Find where the given text appears and provide that cell's center as [X, Y] coordinate. 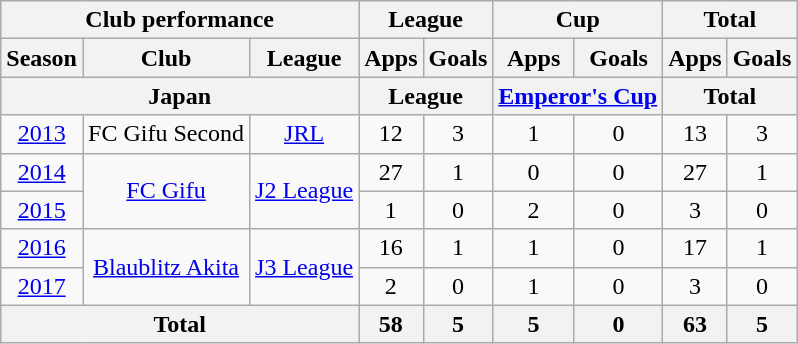
Emperor's Cup [578, 96]
13 [695, 134]
2013 [42, 134]
Cup [578, 20]
Japan [180, 96]
Season [42, 58]
12 [391, 134]
FC Gifu Second [166, 134]
Blaublitz Akita [166, 267]
2016 [42, 248]
2015 [42, 210]
JRL [304, 134]
2014 [42, 172]
J2 League [304, 191]
J3 League [304, 267]
17 [695, 248]
FC Gifu [166, 191]
63 [695, 324]
58 [391, 324]
2017 [42, 286]
Club performance [180, 20]
16 [391, 248]
Club [166, 58]
